Output the (x, y) coordinate of the center of the cell containing the given text.  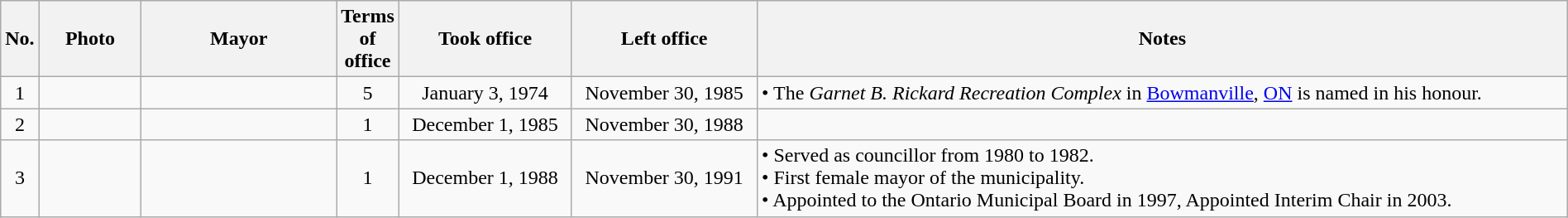
Took office (485, 39)
2 (20, 124)
Terms of office (368, 39)
Notes (1163, 39)
November 30, 1991 (665, 178)
November 30, 1988 (665, 124)
Left office (665, 39)
December 1, 1985 (485, 124)
November 30, 1985 (665, 93)
December 1, 1988 (485, 178)
Photo (90, 39)
No. (20, 39)
Mayor (239, 39)
3 (20, 178)
January 3, 1974 (485, 93)
5 (368, 93)
• The Garnet B. Rickard Recreation Complex in Bowmanville, ON is named in his honour. (1163, 93)
